Search for the cell housing the specified text and yield its (x, y) center coordinate. 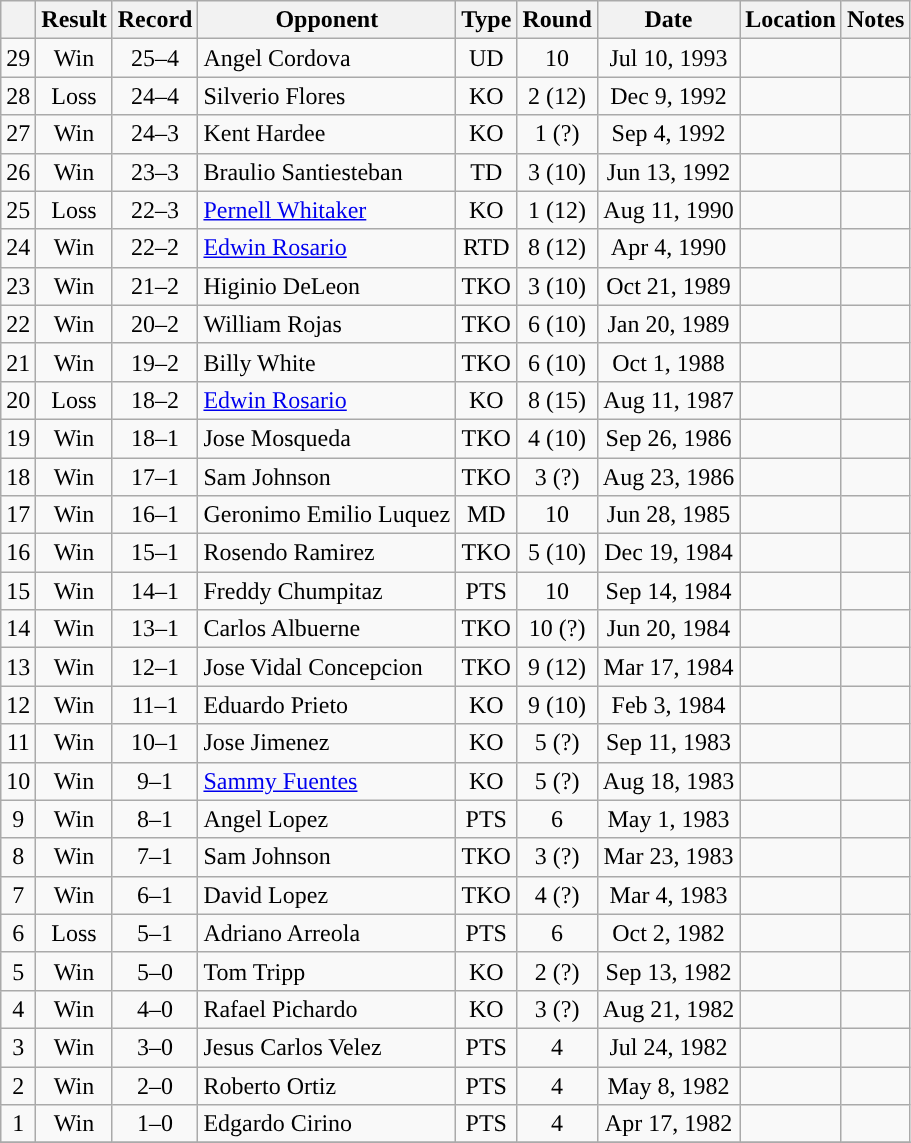
2 (12) (557, 96)
3 (18, 1047)
Silverio Flores (327, 96)
24–3 (155, 134)
3–0 (155, 1047)
8 (12) (557, 248)
2–0 (155, 1085)
Oct 2, 1982 (668, 933)
19–2 (155, 362)
MD (486, 515)
Jun 13, 1992 (668, 172)
18 (18, 477)
17–1 (155, 477)
8 (15) (557, 400)
14–1 (155, 591)
Freddy Chumpitaz (327, 591)
5 (10) (557, 553)
Dec 9, 1992 (668, 96)
Date (668, 20)
4 (?) (557, 895)
7–1 (155, 857)
Dec 19, 1984 (668, 553)
5 (18, 971)
12–1 (155, 667)
10–1 (155, 743)
Tom Tripp (327, 971)
Record (155, 20)
14 (18, 629)
Geronimo Emilio Luquez (327, 515)
Mar 17, 1984 (668, 667)
Jan 20, 1989 (668, 324)
Aug 18, 1983 (668, 781)
Jesus Carlos Velez (327, 1047)
May 1, 1983 (668, 819)
Sep 13, 1982 (668, 971)
Pernell Whitaker (327, 210)
10 (?) (557, 629)
Jose Vidal Concepcion (327, 667)
23 (18, 286)
22 (18, 324)
Aug 11, 1987 (668, 400)
Oct 1, 1988 (668, 362)
Aug 21, 1982 (668, 1009)
25 (18, 210)
Jul 24, 1982 (668, 1047)
Feb 3, 1984 (668, 705)
2 (?) (557, 971)
7 (18, 895)
Adriano Arreola (327, 933)
1 (18, 1124)
Apr 4, 1990 (668, 248)
Sammy Fuentes (327, 781)
23–3 (155, 172)
16 (18, 553)
8 (18, 857)
11 (18, 743)
Rafael Pichardo (327, 1009)
Eduardo Prieto (327, 705)
Sep 4, 1992 (668, 134)
Aug 23, 1986 (668, 477)
15 (18, 591)
Type (486, 20)
24–4 (155, 96)
Roberto Ortiz (327, 1085)
6–1 (155, 895)
9 (12) (557, 667)
16–1 (155, 515)
Angel Cordova (327, 58)
4–0 (155, 1009)
19 (18, 438)
25–4 (155, 58)
11–1 (155, 705)
5–1 (155, 933)
May 8, 1982 (668, 1085)
Notes (875, 20)
13–1 (155, 629)
18–2 (155, 400)
21 (18, 362)
Edgardo Cirino (327, 1124)
Carlos Albuerne (327, 629)
Mar 4, 1983 (668, 895)
9–1 (155, 781)
4 (10) (557, 438)
Jul 10, 1993 (668, 58)
Location (791, 20)
Jose Jimenez (327, 743)
22–2 (155, 248)
Rosendo Ramirez (327, 553)
Billy White (327, 362)
Higinio DeLeon (327, 286)
Braulio Santiesteban (327, 172)
17 (18, 515)
5–0 (155, 971)
Kent Hardee (327, 134)
UD (486, 58)
22–3 (155, 210)
Sep 14, 1984 (668, 591)
Opponent (327, 20)
29 (18, 58)
15–1 (155, 553)
2 (18, 1085)
28 (18, 96)
18–1 (155, 438)
William Rojas (327, 324)
24 (18, 248)
Round (557, 20)
Jose Mosqueda (327, 438)
20 (18, 400)
1–0 (155, 1124)
TD (486, 172)
David Lopez (327, 895)
Jun 20, 1984 (668, 629)
20–2 (155, 324)
Mar 23, 1983 (668, 857)
Jun 28, 1985 (668, 515)
Sep 11, 1983 (668, 743)
21–2 (155, 286)
Sep 26, 1986 (668, 438)
Apr 17, 1982 (668, 1124)
9 (18, 819)
1 (?) (557, 134)
Oct 21, 1989 (668, 286)
RTD (486, 248)
Aug 11, 1990 (668, 210)
26 (18, 172)
9 (10) (557, 705)
1 (12) (557, 210)
12 (18, 705)
Angel Lopez (327, 819)
27 (18, 134)
Result (74, 20)
13 (18, 667)
8–1 (155, 819)
